Search for the cell housing the specified text and yield its (x, y) center coordinate. 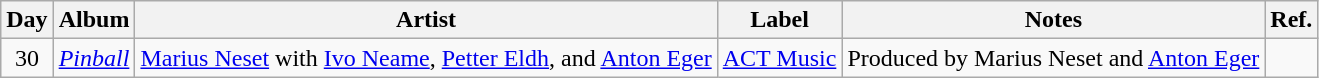
Label (780, 20)
Produced by Marius Neset and Anton Eger (1054, 58)
Notes (1054, 20)
Ref. (1292, 20)
Pinball (94, 58)
30 (27, 58)
Artist (426, 20)
Marius Neset with Ivo Neame, Petter Eldh, and Anton Eger (426, 58)
Day (27, 20)
Album (94, 20)
ACT Music (780, 58)
